Search for the cell housing the specified text and yield its (x, y) center coordinate. 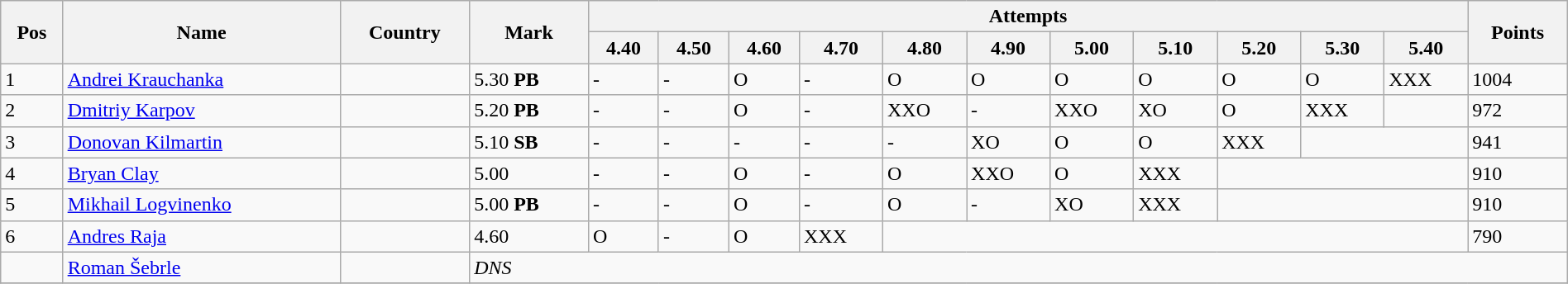
DNS (1019, 267)
Donovan Kilmartin (202, 142)
Bryan Clay (202, 173)
5.20 (1259, 48)
5.30 PB (529, 79)
4.90 (1009, 48)
Andres Raja (202, 236)
941 (1518, 142)
5.30 (1343, 48)
4.80 (925, 48)
5.10 SB (529, 142)
4.40 (624, 48)
4.70 (840, 48)
Dmitriy Karpov (202, 111)
5.40 (1426, 48)
Pos (31, 32)
Country (405, 32)
Name (202, 32)
1004 (1518, 79)
Attempts (1027, 17)
5 (31, 205)
1 (31, 79)
5.20 PB (529, 111)
790 (1518, 236)
2 (31, 111)
4 (31, 173)
3 (31, 142)
Andrei Krauchanka (202, 79)
Mikhail Logvinenko (202, 205)
Mark (529, 32)
5.10 (1176, 48)
4.50 (693, 48)
6 (31, 236)
5.00 PB (529, 205)
Roman Šebrle (202, 267)
972 (1518, 111)
Points (1518, 32)
